Find where the given text appears and provide that cell's center as [x, y] coordinate. 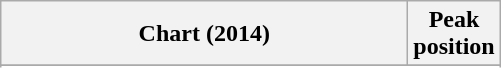
Chart (2014) [204, 34]
Peakposition [454, 34]
